For the text-containing cell, return its midpoint in (X, Y) coordinate format. 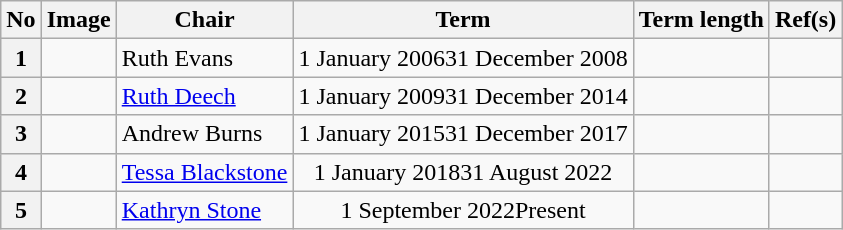
1 September 2022Present (463, 210)
1 January 200631 December 2008 (463, 58)
2 (21, 96)
Tessa Blackstone (204, 172)
No (21, 20)
1 January 201831 August 2022 (463, 172)
Image (78, 20)
5 (21, 210)
Ref(s) (805, 20)
Kathryn Stone (204, 210)
Ruth Deech (204, 96)
1 January 200931 December 2014 (463, 96)
4 (21, 172)
3 (21, 134)
Term length (701, 20)
Term (463, 20)
1 January 201531 December 2017 (463, 134)
Andrew Burns (204, 134)
Chair (204, 20)
1 (21, 58)
Ruth Evans (204, 58)
